Provide the [X, Y] coordinate of the cell's center where the given text is located.  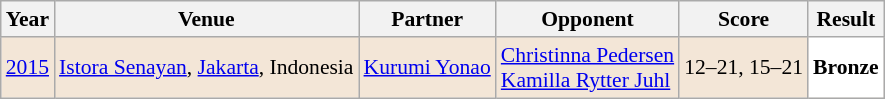
Partner [428, 19]
Kurumi Yonao [428, 68]
Venue [206, 19]
2015 [28, 68]
Istora Senayan, Jakarta, Indonesia [206, 68]
Year [28, 19]
Score [744, 19]
12–21, 15–21 [744, 68]
Christinna Pedersen Kamilla Rytter Juhl [588, 68]
Result [846, 19]
Bronze [846, 68]
Opponent [588, 19]
